Identify which cell holds the provided text, then report its [X, Y] central coordinate. 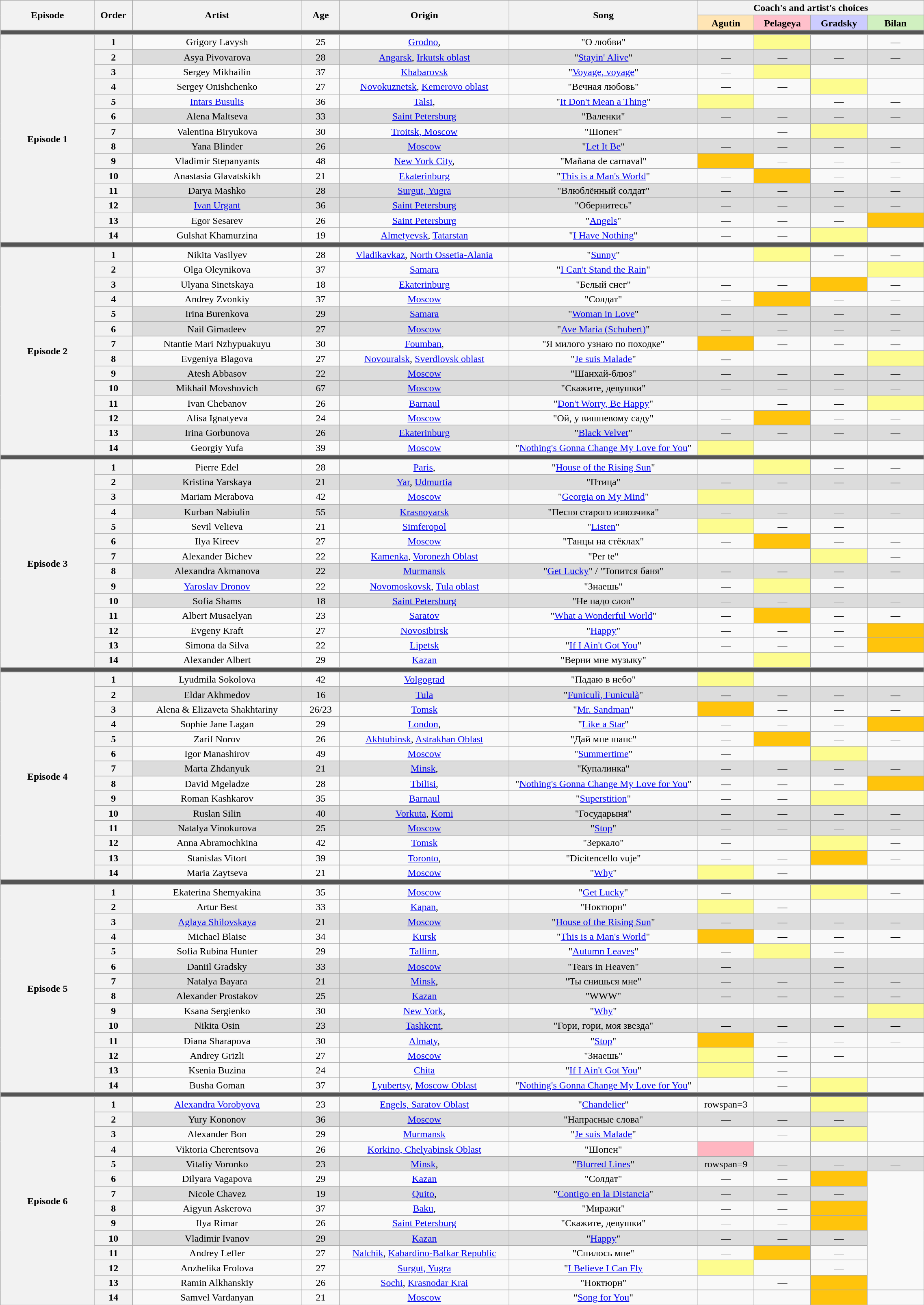
"Не надо слов" [604, 600]
Artist [217, 15]
Alena Maltseva [217, 116]
Quito, [424, 1194]
Albert Musaelyan [217, 615]
Almetyevsk, Tatarstan [424, 235]
David Mgeladze [217, 783]
"I Believe I Can Fly [604, 1268]
Tula [424, 694]
Episode 3 [48, 564]
"Ave Maria (Schubert)" [604, 329]
Eldar Akhmedov [217, 694]
Zarif Norov [217, 739]
"WWW" [604, 996]
Lyubertsy, Moscow Oblast [424, 1085]
"I Can't Stand the Rain" [604, 269]
"Contigo en la Distancia" [604, 1194]
"Mr. Sandman" [604, 709]
Nalchik, Kabardino-Balkar Republic [424, 1253]
Almaty, [424, 1040]
Vorkuta, Komi [424, 813]
Alexander Bon [217, 1134]
"Woman in Love" [604, 314]
Novomoskovsk, Tula oblast [424, 586]
"Танцы на стёклах" [604, 541]
Viktoria Cherentsova [217, 1149]
Paris, [424, 467]
rowspan=9 [726, 1164]
Anna Abramochkina [217, 843]
Akhtubinsk, Astrakhan Oblast [424, 739]
Ntantie Mari Nzhypuakuyu [217, 344]
Lipetsk [424, 645]
"Песня старого извозчика" [604, 511]
Toronto, [424, 857]
"Ой, у вишневому саду" [604, 418]
Nail Gimadeev [217, 329]
Ivan Urgant [217, 206]
Krasnoyarsk [424, 511]
New York, [424, 1011]
"Купалинка" [604, 769]
Ulyana Sinetskaya [217, 284]
Aglaya Shilovskaya [217, 921]
Sergey Mikhailin [217, 72]
Michael Blaise [217, 936]
Evgeny Kraft [217, 631]
Irina Burenkova [217, 314]
Sofia Rubina Hunter [217, 952]
"Dicitencello vuje" [604, 857]
Georgiy Yufa [217, 448]
26/23 [321, 709]
Kurban Nabiulin [217, 511]
Andrey Zvonkiy [217, 299]
16 [321, 694]
48 [321, 161]
"Шанхай-блюз" [604, 373]
"Stayin' Alive" [604, 57]
Episode 5 [48, 989]
"Государыня" [604, 813]
Ksenia Buzina [217, 1070]
Gulshat Khamurzina [217, 235]
67 [321, 388]
Vladimir Ivanov [217, 1238]
Origin [424, 15]
Aigyun Askerova [217, 1208]
"О любви" [604, 42]
Sophie Jane Lagan [217, 724]
Kursk [424, 936]
"Listen" [604, 527]
Talsi, [424, 102]
"Обернитесь" [604, 206]
Engels, Saratov Oblast [424, 1104]
Alexander Prostakov [217, 996]
"Mañana de carnaval" [604, 161]
"Blurred Lines" [604, 1164]
Andrey Lefler [217, 1253]
Pelageya [782, 23]
Episode [48, 15]
Dilyara Vagapova [217, 1178]
"Black Velvet" [604, 433]
Grigory Lavysh [217, 42]
Khabarovsk [424, 72]
"Autumn Leaves" [604, 952]
Anzhelika Frolova [217, 1268]
"Chandelier" [604, 1104]
Daniil Gradsky [217, 966]
Irina Gorbunova [217, 433]
Kamenka, Voronezh Oblast [424, 556]
Artur Best [217, 907]
Andrey Grizli [217, 1056]
"Let It Be" [604, 146]
55 [321, 511]
rowspan=3 [726, 1104]
"Дай мне шанс" [604, 739]
"Миражи" [604, 1208]
Order [114, 15]
Volgograd [424, 679]
"Get Lucky" [604, 892]
Yury Kononov [217, 1119]
Igor Manashirov [217, 754]
Troitsk, Moscow [424, 131]
"Верни мне музыку" [604, 660]
Simferopol [424, 527]
34 [321, 936]
Chita [424, 1070]
Tashkent, [424, 1025]
Olga Oleynikova [217, 269]
"Get Lucky" / "Топится баня" [604, 571]
Foumban, [424, 344]
Nicole Chavez [217, 1194]
Nikita Osin [217, 1025]
Roman Kashkarov [217, 798]
Yar, Udmurtia [424, 482]
"Птица" [604, 482]
Alisa Ignatyeva [217, 418]
"Georgia on My Mind" [604, 496]
Intars Busulis [217, 102]
Ilya Rimar [217, 1223]
40 [321, 813]
Sergey Onishchenko [217, 87]
Natalya Vinokurova [217, 828]
Sochi, Krasnodar Krai [424, 1282]
"Angels" [604, 220]
"I Have Nothing" [604, 235]
Novosibirsk [424, 631]
Vitaliy Voronko [217, 1164]
Marta Zhdanyuk [217, 769]
"Superstition" [604, 798]
Ilya Kireev [217, 541]
"Ты снишься мне" [604, 981]
"Напрасные слова" [604, 1119]
London, [424, 724]
Valentina Biryukova [217, 131]
Gradsky [839, 23]
Egor Sesarev [217, 220]
Alexandra Akmanova [217, 571]
Alexandra Vorobyova [217, 1104]
Natalya Bayara [217, 981]
Lyudmila Sokolova [217, 679]
Sevil Velieva [217, 527]
"Tears in Heaven" [604, 966]
Samvel Vardanyan [217, 1298]
Anastasia Glavatskikh [217, 176]
"Падаю в небо" [604, 679]
Darya Mashko [217, 191]
Age [321, 15]
Grodno, [424, 42]
Ruslan Silin [217, 813]
Episode 4 [48, 776]
Kapan, [424, 907]
"Белый снег" [604, 284]
"Я милого узнаю по походке" [604, 344]
Ivan Chebanov [217, 403]
"Влюблённый солдат" [604, 191]
Diana Sharapova [217, 1040]
Tallinn, [424, 952]
"Voyage, voyage" [604, 72]
"Гори, гори, моя звезда" [604, 1025]
Mikhail Movshovich [217, 388]
Yana Blinder [217, 146]
"Don't Worry, Be Happy" [604, 403]
"Вечная любовь" [604, 87]
Stanislas Vitort [217, 857]
Ramin Alkhanskiy [217, 1282]
Ksana Sergienko [217, 1011]
"Зеркало" [604, 843]
Pierre Edel [217, 467]
"Summertime" [604, 754]
Coach's and artist's choices [811, 8]
Tbilisi, [424, 783]
"Sunny" [604, 254]
"Per te" [604, 556]
Asya Pivovarova [217, 57]
Simona da Silva [217, 645]
Maria Zaytseva [217, 873]
Agutin [726, 23]
Baku, [424, 1208]
Evgeniya Blagova [217, 358]
Novouralsk, Sverdlovsk oblast [424, 358]
New York City, [424, 161]
Kristina Yarskaya [217, 482]
Vladikavkaz, North Ossetia-Alania [424, 254]
Yaroslav Dronov [217, 586]
49 [321, 754]
Vladimir Stepanyants [217, 161]
Atesh Abbasov [217, 373]
Busha Goman [217, 1085]
Angarsk, Irkutsk oblast [424, 57]
Sofia Shams [217, 600]
"It Don't Mean a Thing" [604, 102]
Korkino, Chelyabinsk Oblast [424, 1149]
"Like a Star" [604, 724]
Episode 1 [48, 139]
Nikita Vasilyev [217, 254]
Bilan [895, 23]
"Funiculì, Funiculà" [604, 694]
Song [604, 15]
Episode 2 [48, 351]
Episode 6 [48, 1201]
Alexander Albert [217, 660]
Alena & Elizaveta Shakhtariny [217, 709]
Alexander Bichev [217, 556]
"What a Wonderful World" [604, 615]
Mariam Merabova [217, 496]
"Снилось мне" [604, 1253]
Ekaterina Shemyakina [217, 892]
Saratov [424, 615]
"Валенки" [604, 116]
"Song for You" [604, 1298]
Novokuznetsk, Kemerovo oblast [424, 87]
